Return [X, Y] of the center of cell containing provided text 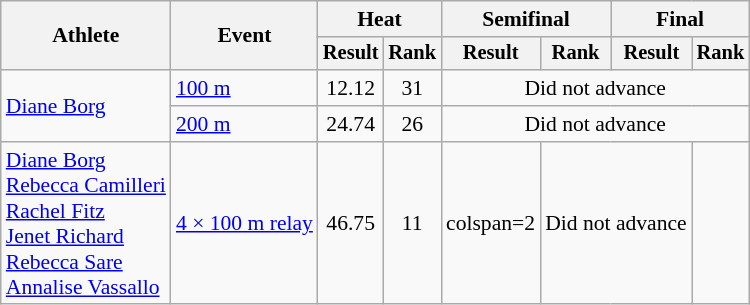
Semifinal [526, 19]
11 [412, 224]
Diane BorgRebecca CamilleriRachel FitzJenet RichardRebecca SareAnnalise Vassallo [86, 224]
100 m [244, 88]
Athlete [86, 36]
200 m [244, 124]
Event [244, 36]
colspan=2 [490, 224]
24.74 [351, 124]
Diane Borg [86, 106]
46.75 [351, 224]
26 [412, 124]
4 × 100 m relay [244, 224]
Final [680, 19]
31 [412, 88]
Heat [380, 19]
12.12 [351, 88]
